Locate the cell with the specified text and output its (X, Y) center coordinate. 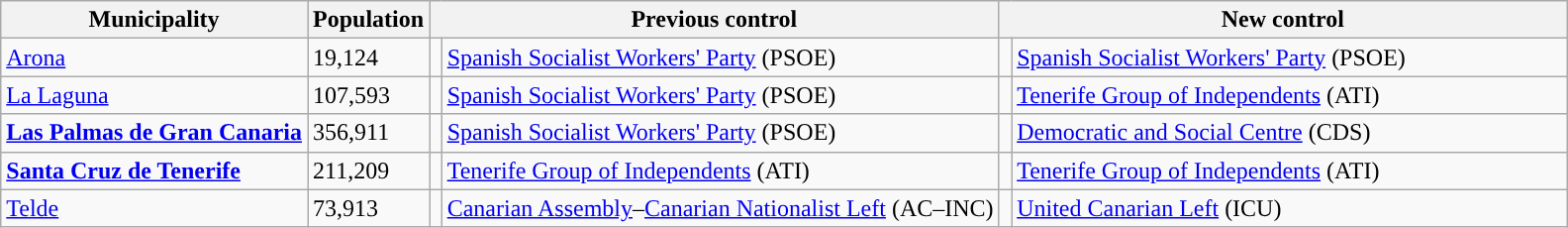
United Canarian Left (ICU) (1289, 208)
Santa Cruz de Tenerife (154, 171)
Population (368, 20)
Democratic and Social Centre (CDS) (1289, 133)
Las Palmas de Gran Canaria (154, 133)
Arona (154, 57)
La Laguna (154, 95)
Previous control (715, 20)
Canarian Assembly–Canarian Nationalist Left (AC–INC) (721, 208)
Municipality (154, 20)
73,913 (368, 208)
211,209 (368, 171)
New control (1283, 20)
356,911 (368, 133)
Telde (154, 208)
107,593 (368, 95)
19,124 (368, 57)
